Identify which cell holds the provided text, then report its (x, y) central coordinate. 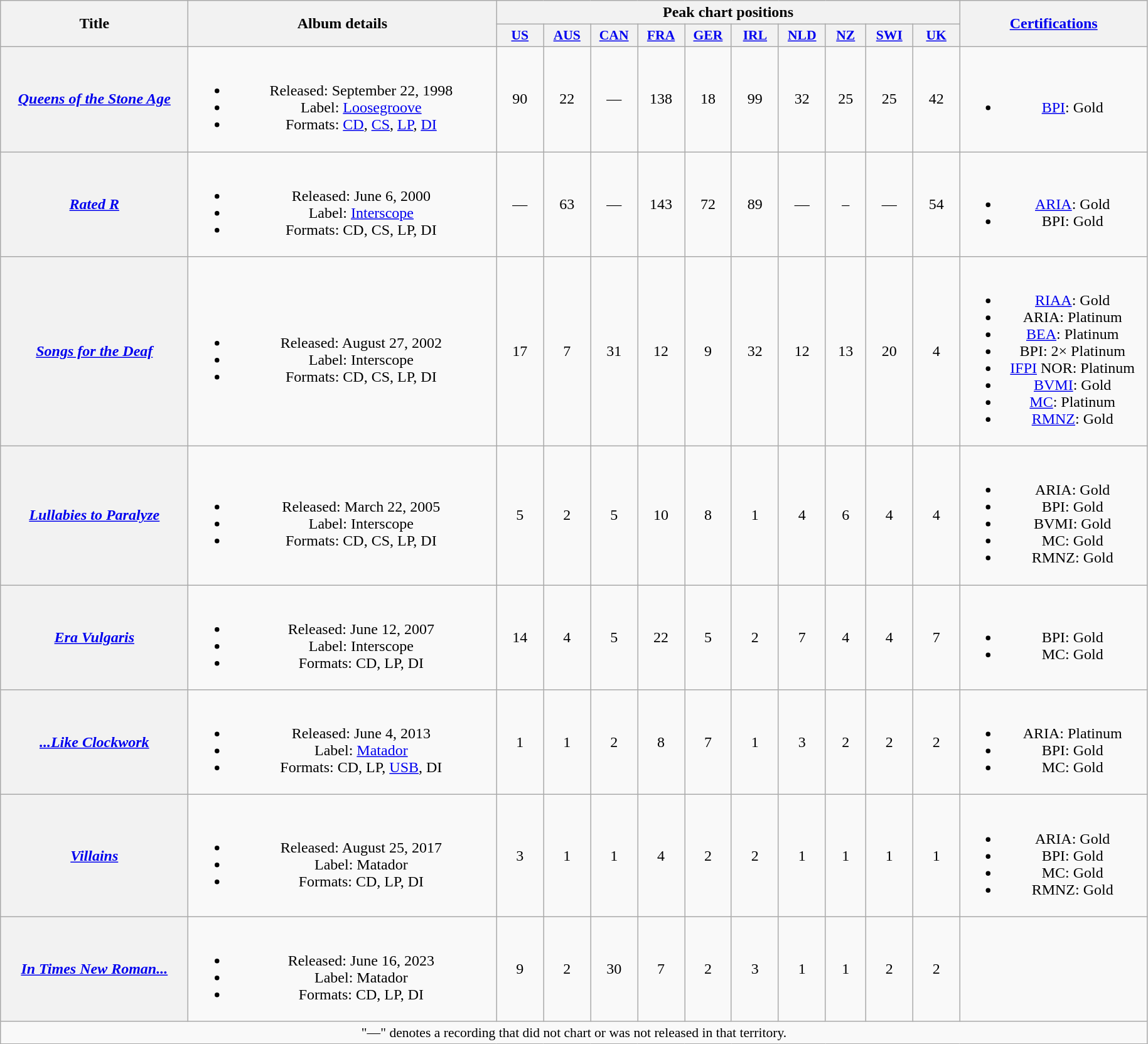
"—" denotes a recording that did not chart or was not released in that territory. (574, 1033)
89 (754, 205)
CAN (614, 36)
99 (754, 99)
20 (889, 352)
Era Vulgaris (94, 638)
90 (520, 99)
31 (614, 352)
6 (845, 516)
...Like Clockwork (94, 742)
BPI: GoldMC: Gold (1053, 638)
RIAA: GoldARIA: PlatinumBEA: PlatinumBPI: 2× PlatinumIFPI NOR: PlatinumBVMI: GoldMC: PlatinumRMNZ: Gold (1053, 352)
SWI (889, 36)
10 (662, 516)
Released: June 6, 2000Label: InterscopeFormats: CD, CS, LP, DI (343, 205)
Released: June 4, 2013Label: MatadorFormats: CD, LP, USB, DI (343, 742)
Released: June 12, 2007Label: InterscopeFormats: CD, LP, DI (343, 638)
72 (708, 205)
NLD (802, 36)
UK (936, 36)
Songs for the Deaf (94, 352)
ARIA: GoldBPI: Gold (1053, 205)
Lullabies to Paralyze (94, 516)
Released: August 25, 2017Label: MatadorFormats: CD, LP, DI (343, 856)
143 (662, 205)
Album details (343, 24)
30 (614, 969)
NZ (845, 36)
– (845, 205)
13 (845, 352)
BPI: Gold (1053, 99)
17 (520, 352)
63 (567, 205)
54 (936, 205)
ARIA: GoldBPI: GoldBVMI: GoldMC: GoldRMNZ: Gold (1053, 516)
In Times New Roman... (94, 969)
US (520, 36)
Title (94, 24)
Villains (94, 856)
Peak chart positions (728, 13)
Queens of the Stone Age (94, 99)
Released: June 16, 2023Label: MatadorFormats: CD, LP, DI (343, 969)
ARIA: GoldBPI: GoldMC: GoldRMNZ: Gold (1053, 856)
14 (520, 638)
18 (708, 99)
Certifications (1053, 24)
138 (662, 99)
Released: August 27, 2002Label: InterscopeFormats: CD, CS, LP, DI (343, 352)
Released: March 22, 2005Label: InterscopeFormats: CD, CS, LP, DI (343, 516)
ARIA: PlatinumBPI: GoldMC: Gold (1053, 742)
GER (708, 36)
IRL (754, 36)
AUS (567, 36)
Rated R (94, 205)
42 (936, 99)
FRA (662, 36)
Released: September 22, 1998Label: LoosegrooveFormats: CD, CS, LP, DI (343, 99)
